Return (X, Y) of the center of cell containing provided text 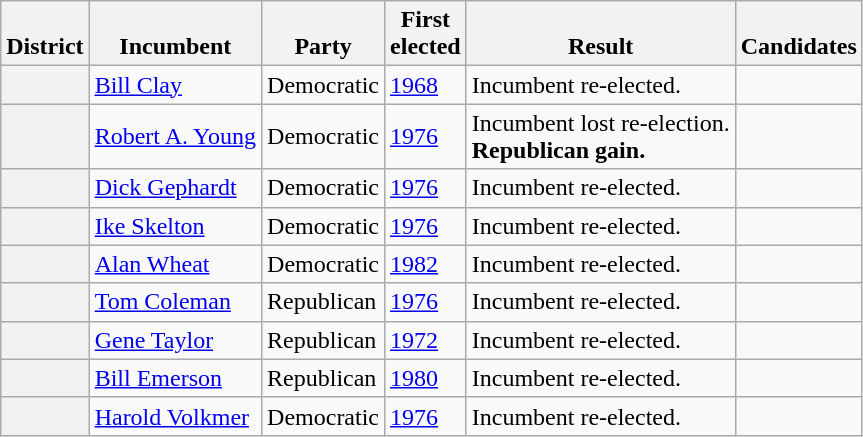
Party (324, 34)
Robert A. Young (175, 136)
1972 (426, 340)
District (45, 34)
Ike Skelton (175, 226)
Bill Clay (175, 85)
1980 (426, 378)
1982 (426, 264)
Firstelected (426, 34)
Harold Volkmer (175, 416)
Tom Coleman (175, 302)
Candidates (798, 34)
Incumbent lost re-election.Republican gain. (600, 136)
Dick Gephardt (175, 188)
Bill Emerson (175, 378)
Incumbent (175, 34)
Alan Wheat (175, 264)
Result (600, 34)
1968 (426, 85)
Gene Taylor (175, 340)
